Scan for the cell matching the given text and deliver its [X, Y] coordinate at center. 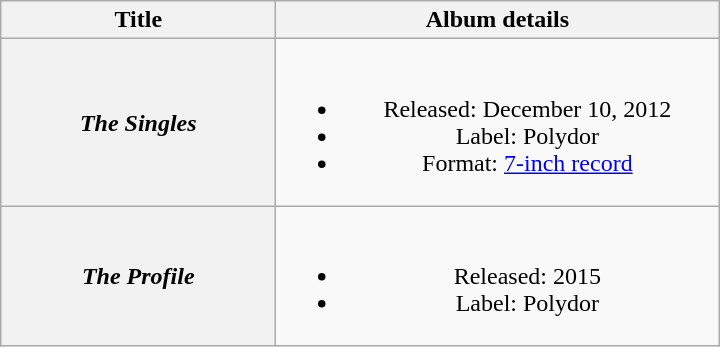
The Singles [138, 122]
The Profile [138, 276]
Title [138, 20]
Album details [498, 20]
Released: 2015Label: Polydor [498, 276]
Released: December 10, 2012Label: PolydorFormat: 7-inch record [498, 122]
